Capture the cell that displays the provided text and extract its [x, y] central coordinate. 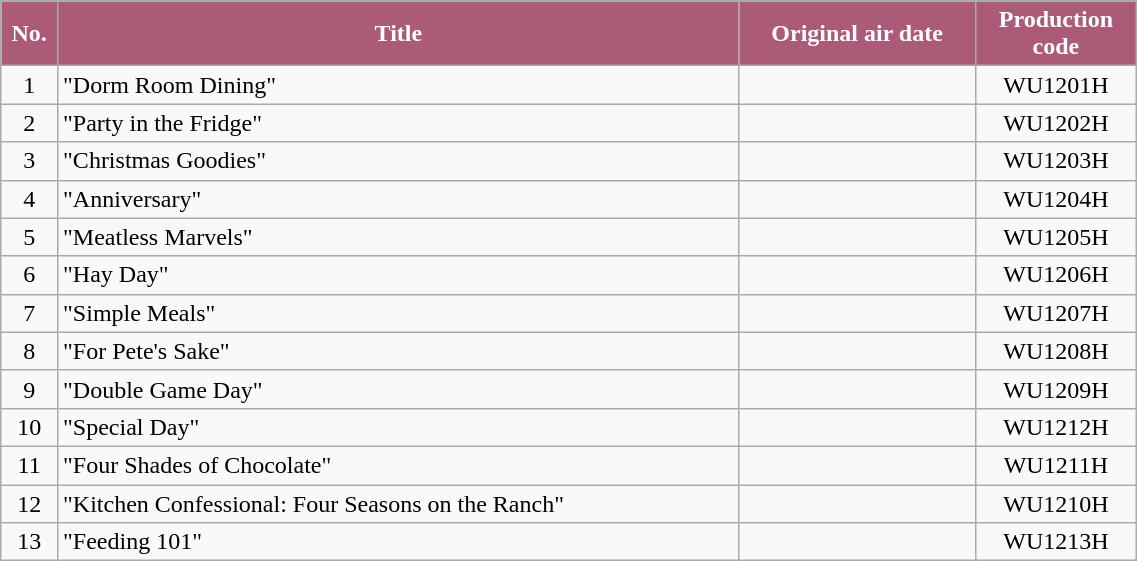
3 [30, 161]
2 [30, 123]
9 [30, 389]
"Hay Day" [399, 275]
Productioncode [1056, 34]
WU1211H [1056, 465]
"Anniversary" [399, 199]
WU1201H [1056, 85]
"Christmas Goodies" [399, 161]
No. [30, 34]
1 [30, 85]
Title [399, 34]
6 [30, 275]
WU1208H [1056, 351]
WU1202H [1056, 123]
Original air date [857, 34]
4 [30, 199]
WU1213H [1056, 542]
"Party in the Fridge" [399, 123]
"Dorm Room Dining" [399, 85]
11 [30, 465]
"Feeding 101" [399, 542]
WU1206H [1056, 275]
12 [30, 503]
10 [30, 427]
WU1205H [1056, 237]
WU1204H [1056, 199]
8 [30, 351]
"Kitchen Confessional: Four Seasons on the Ranch" [399, 503]
WU1212H [1056, 427]
"Four Shades of Chocolate" [399, 465]
"For Pete's Sake" [399, 351]
"Double Game Day" [399, 389]
13 [30, 542]
7 [30, 313]
WU1203H [1056, 161]
5 [30, 237]
"Special Day" [399, 427]
WU1210H [1056, 503]
WU1209H [1056, 389]
"Simple Meals" [399, 313]
WU1207H [1056, 313]
"Meatless Marvels" [399, 237]
